Scan for the cell matching the given text and deliver its (X, Y) coordinate at center. 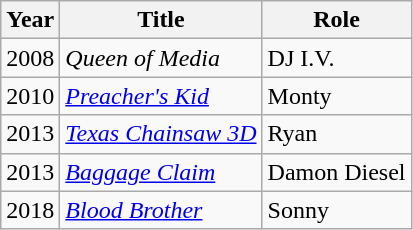
Damon Diesel (336, 172)
Year (30, 20)
2008 (30, 58)
Title (161, 20)
Preacher's Kid (161, 96)
2018 (30, 210)
Role (336, 20)
DJ I.V. (336, 58)
Ryan (336, 134)
2010 (30, 96)
Texas Chainsaw 3D (161, 134)
Sonny (336, 210)
Queen of Media (161, 58)
Monty (336, 96)
Baggage Claim (161, 172)
Blood Brother (161, 210)
